Capture the cell that displays the provided text and extract its (x, y) central coordinate. 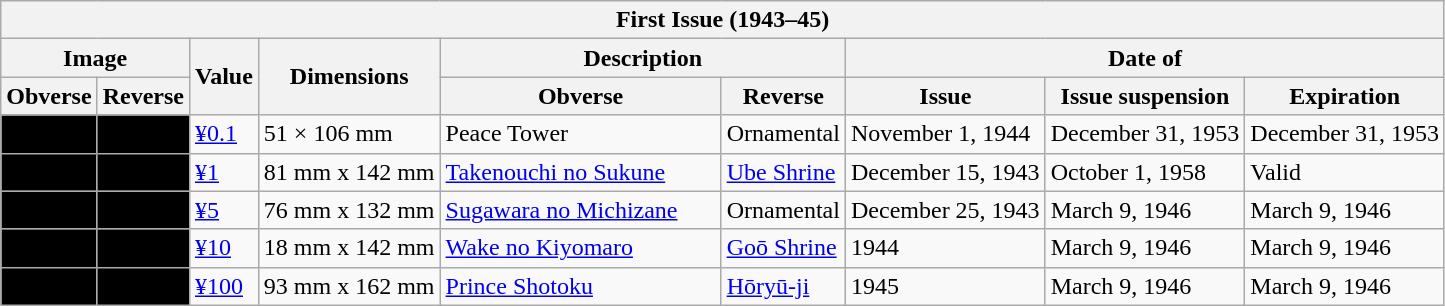
Takenouchi no Sukune (580, 172)
Issue (945, 96)
October 1, 1958 (1145, 172)
November 1, 1944 (945, 134)
Peace Tower (580, 134)
51 × 106 mm (349, 134)
December 25, 1943 (945, 210)
76 mm x 132 mm (349, 210)
¥1 (224, 172)
December 15, 1943 (945, 172)
Date of (1144, 58)
¥100 (224, 286)
93 mm x 162 mm (349, 286)
Description (642, 58)
Value (224, 77)
Goō Shrine (783, 248)
¥0.1 (224, 134)
Hōryū-ji (783, 286)
Dimensions (349, 77)
Sugawara no Michizane (580, 210)
Valid (1345, 172)
1945 (945, 286)
¥5 (224, 210)
Wake no Kiyomaro (580, 248)
81 mm x 142 mm (349, 172)
Expiration (1345, 96)
First Issue (1943–45) (723, 20)
1944 (945, 248)
18 mm x 142 mm (349, 248)
Prince Shotoku (580, 286)
Ube Shrine (783, 172)
Issue suspension (1145, 96)
Image (96, 58)
¥10 (224, 248)
